Identify which cell holds the provided text, then report its (X, Y) central coordinate. 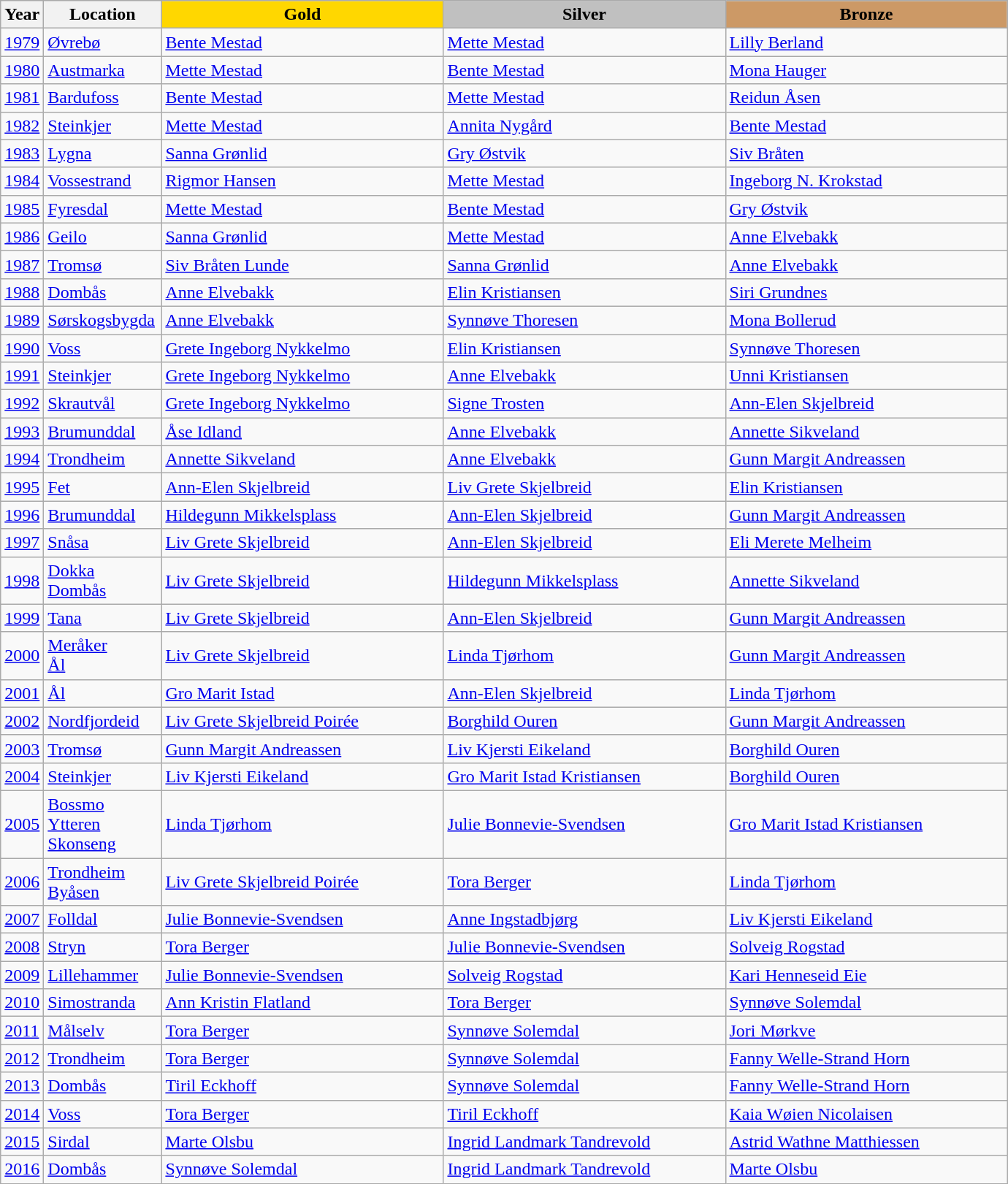
1989 (22, 320)
1979 (22, 42)
Unni Kristiansen (866, 376)
Siv Bråten Lunde (302, 264)
Reidun Åsen (866, 98)
Location (102, 15)
Nordfjordeid (102, 721)
1994 (22, 459)
Mona Hauger (866, 70)
2003 (22, 749)
Sirdal (102, 1142)
Lillehammer (102, 975)
1983 (22, 153)
1986 (22, 237)
1999 (22, 618)
Lilly Berland (866, 42)
Ann Kristin Flatland (302, 1003)
1990 (22, 348)
Skrautvål (102, 404)
1995 (22, 487)
Kaia Wøien Nicolaisen (866, 1114)
MeråkerÅl (102, 656)
2016 (22, 1169)
Stryn (102, 947)
2011 (22, 1031)
Austmarka (102, 70)
1997 (22, 543)
Anne Ingstadbjørg (584, 920)
Mona Bollerud (866, 320)
Annita Nygård (584, 126)
1988 (22, 292)
1984 (22, 181)
1996 (22, 515)
Sørskogsbygda (102, 320)
Rigmor Hansen (302, 181)
Jori Mørkve (866, 1031)
Kari Henneseid Eie (866, 975)
2010 (22, 1003)
Folldal (102, 920)
Bronze (866, 15)
BossmoYtterenSkonseng (102, 824)
2005 (22, 824)
Bardufoss (102, 98)
1998 (22, 580)
Simostranda (102, 1003)
Year (22, 15)
Geilo (102, 237)
Vossestrand (102, 181)
2006 (22, 881)
Signe Trosten (584, 404)
1992 (22, 404)
1981 (22, 98)
Gold (302, 15)
1991 (22, 376)
2000 (22, 656)
Siv Bråten (866, 153)
Ingeborg N. Krokstad (866, 181)
Astrid Wathne Matthiessen (866, 1142)
DokkaDombås (102, 580)
2001 (22, 693)
2002 (22, 721)
Øvrebø (102, 42)
Tana (102, 618)
2008 (22, 947)
1980 (22, 70)
2013 (22, 1086)
2014 (22, 1114)
1993 (22, 432)
Åse Idland (302, 432)
Gro Marit Istad (302, 693)
1985 (22, 209)
2007 (22, 920)
2015 (22, 1142)
Silver (584, 15)
1982 (22, 126)
Fyresdal (102, 209)
TrondheimByåsen (102, 881)
Lygna (102, 153)
Fet (102, 487)
Eli Merete Melheim (866, 543)
2009 (22, 975)
Ål (102, 693)
Snåsa (102, 543)
Siri Grundnes (866, 292)
Målselv (102, 1031)
2012 (22, 1058)
1987 (22, 264)
2004 (22, 776)
